Pinpoint the cell where the given text exists, returning its [x, y] midpoint coordinate. 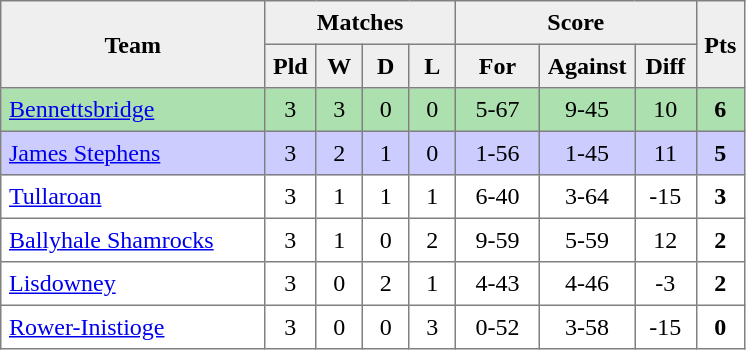
For [497, 66]
Against [586, 66]
Rower-Inistioge [133, 327]
9-59 [497, 240]
6 [720, 110]
Matches [360, 23]
5-59 [586, 240]
James Stephens [133, 153]
Team [133, 44]
D [385, 66]
Pld [290, 66]
11 [666, 153]
3-64 [586, 197]
Ballyhale Shamrocks [133, 240]
6-40 [497, 197]
5 [720, 153]
12 [666, 240]
9-45 [586, 110]
-3 [666, 284]
10 [666, 110]
3-58 [586, 327]
1-56 [497, 153]
W [339, 66]
Diff [666, 66]
Lisdowney [133, 284]
0-52 [497, 327]
4-46 [586, 284]
Pts [720, 44]
Bennettsbridge [133, 110]
Tullaroan [133, 197]
1-45 [586, 153]
4-43 [497, 284]
5-67 [497, 110]
L [432, 66]
Score [576, 23]
